For the text-containing cell, return its midpoint in [x, y] coordinate format. 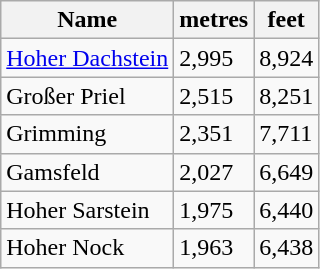
Gamsfeld [88, 172]
6,440 [286, 210]
metres [214, 20]
6,438 [286, 248]
2,027 [214, 172]
2,351 [214, 134]
8,251 [286, 96]
8,924 [286, 58]
Hoher Sarstein [88, 210]
2,515 [214, 96]
2,995 [214, 58]
feet [286, 20]
Hoher Dachstein [88, 58]
1,975 [214, 210]
1,963 [214, 248]
Grimming [88, 134]
7,711 [286, 134]
Hoher Nock [88, 248]
Name [88, 20]
6,649 [286, 172]
Großer Priel [88, 96]
